Capture the cell that displays the provided text and extract its (X, Y) central coordinate. 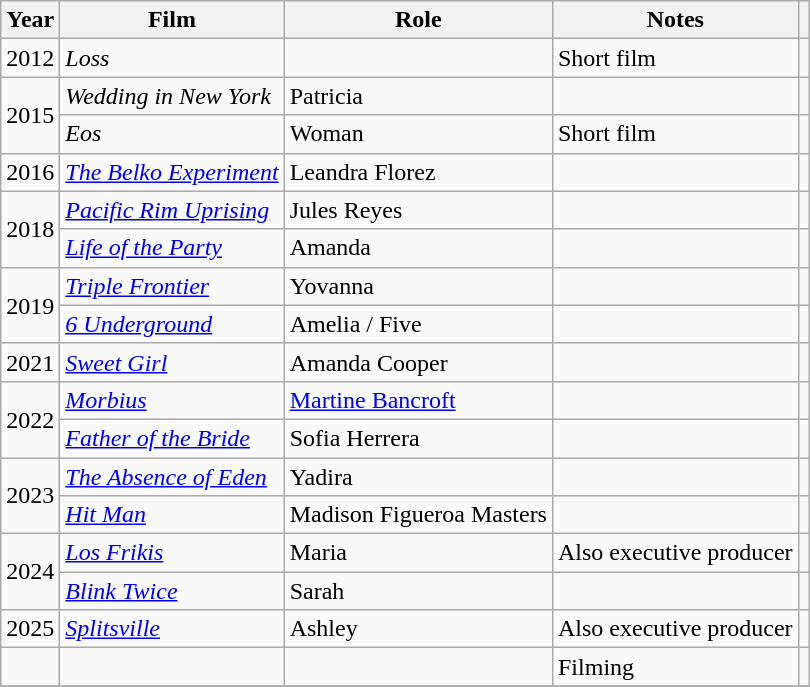
2019 (30, 305)
2024 (30, 572)
Hit Man (172, 515)
Notes (675, 20)
Life of the Party (172, 248)
Pacific Rim Uprising (172, 210)
Los Frikis (172, 553)
Loss (172, 58)
Yadira (418, 477)
Sweet Girl (172, 362)
The Absence of Eden (172, 477)
The Belko Experiment (172, 172)
Leandra Florez (418, 172)
Role (418, 20)
2021 (30, 362)
Woman (418, 134)
Ashley (418, 629)
Triple Frontier (172, 286)
Jules Reyes (418, 210)
Wedding in New York (172, 96)
Patricia (418, 96)
2023 (30, 496)
Film (172, 20)
Madison Figueroa Masters (418, 515)
Sarah (418, 591)
2015 (30, 115)
Year (30, 20)
Amelia / Five (418, 324)
Morbius (172, 400)
2022 (30, 419)
2012 (30, 58)
Splitsville (172, 629)
2016 (30, 172)
Father of the Bride (172, 438)
2025 (30, 629)
6 Underground (172, 324)
2018 (30, 229)
Eos (172, 134)
Sofia Herrera (418, 438)
Blink Twice (172, 591)
Filming (675, 667)
Amanda (418, 248)
Martine Bancroft (418, 400)
Maria (418, 553)
Yovanna (418, 286)
Amanda Cooper (418, 362)
